Capture the cell that displays the provided text and extract its [x, y] central coordinate. 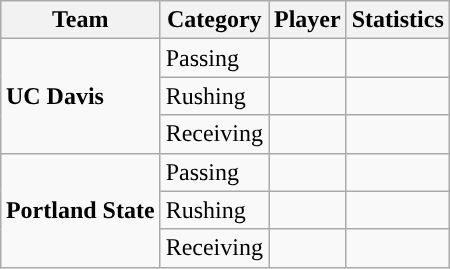
Statistics [398, 20]
Portland State [80, 210]
UC Davis [80, 96]
Team [80, 20]
Category [214, 20]
Player [307, 20]
